For the text-containing cell, return its midpoint in [X, Y] coordinate format. 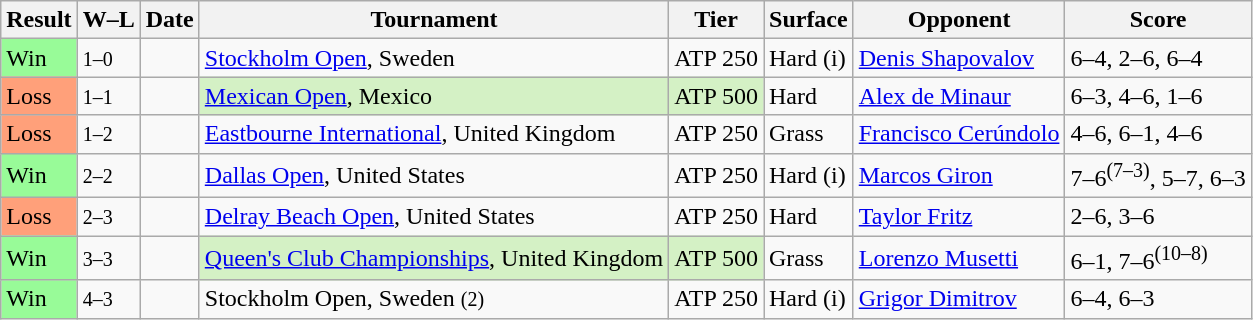
Surface [809, 20]
1–1 [108, 96]
6–4, 6–3 [1158, 299]
2–6, 3–6 [1158, 217]
Eastbourne International, United Kingdom [434, 134]
Tournament [434, 20]
2–3 [108, 217]
Queen's Club Championships, United Kingdom [434, 258]
Dallas Open, United States [434, 176]
7–6(7–3), 5–7, 6–3 [1158, 176]
Stockholm Open, Sweden [434, 58]
Grigor Dimitrov [959, 299]
Date [170, 20]
Denis Shapovalov [959, 58]
Taylor Fritz [959, 217]
W–L [108, 20]
Lorenzo Musetti [959, 258]
1–2 [108, 134]
2–2 [108, 176]
Tier [716, 20]
6–3, 4–6, 1–6 [1158, 96]
Marcos Giron [959, 176]
3–3 [108, 258]
1–0 [108, 58]
Opponent [959, 20]
Mexican Open, Mexico [434, 96]
Alex de Minaur [959, 96]
Stockholm Open, Sweden (2) [434, 299]
6–1, 7–6(10–8) [1158, 258]
Delray Beach Open, United States [434, 217]
4–6, 6–1, 4–6 [1158, 134]
Francisco Cerúndolo [959, 134]
Score [1158, 20]
4–3 [108, 299]
Result [39, 20]
6–4, 2–6, 6–4 [1158, 58]
